Determine the (x, y) coordinate at the center of the cell enclosing the given text.  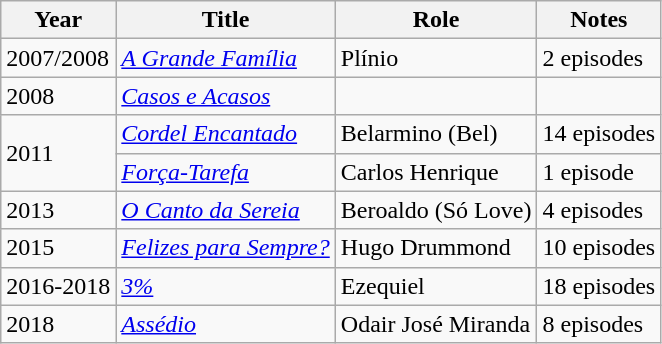
14 episodes (599, 134)
10 episodes (599, 248)
1 episode (599, 172)
A Grande Família (226, 58)
Hugo Drummond (436, 248)
Title (226, 20)
Força-Tarefa (226, 172)
Year (58, 20)
2018 (58, 324)
Assédio (226, 324)
Casos e Acasos (226, 96)
Notes (599, 20)
3% (226, 286)
Role (436, 20)
2015 (58, 248)
Belarmino (Bel) (436, 134)
O Canto da Sereia (226, 210)
2 episodes (599, 58)
4 episodes (599, 210)
Odair José Miranda (436, 324)
Cordel Encantado (226, 134)
Ezequiel (436, 286)
8 episodes (599, 324)
2008 (58, 96)
18 episodes (599, 286)
2013 (58, 210)
2016-2018 (58, 286)
Plínio (436, 58)
2007/2008 (58, 58)
Felizes para Sempre? (226, 248)
2011 (58, 153)
Beroaldo (Só Love) (436, 210)
Carlos Henrique (436, 172)
